Provide the [x, y] coordinate of the cell's center where the given text is located.  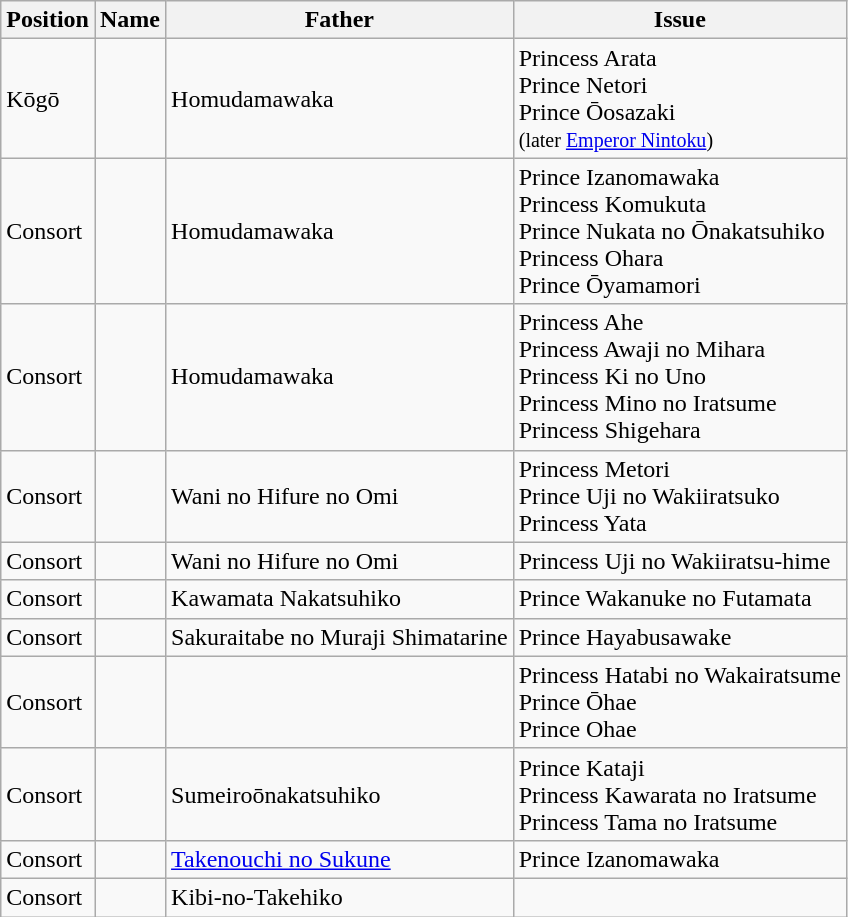
Kōgō [48, 98]
Prince Izanomawaka [680, 859]
Princess MetoriPrince Uji no WakiiratsukoPrincess Yata [680, 496]
Position [48, 20]
Princess Uji no Wakiiratsu-hime [680, 561]
Prince KatajiPrincess Kawarata no IratsumePrincess Tama no Iratsume [680, 794]
Sakuraitabe no Muraji Shimatarine [340, 637]
Issue [680, 20]
Kawamata Nakatsuhiko [340, 599]
Prince IzanomawakaPrincess KomukutaPrince Nukata no ŌnakatsuhikoPrincess OharaPrince Ōyamamori [680, 231]
Name [130, 20]
Sumeiroōnakatsuhiko [340, 794]
Princess AhePrincess Awaji no MiharaPrincess Ki no UnoPrincess Mino no IratsumePrincess Shigehara [680, 377]
Prince Wakanuke no Futamata [680, 599]
Takenouchi no Sukune [340, 859]
Princess ArataPrince NetoriPrince Ōosazaki(later Emperor Nintoku) [680, 98]
Princess Hatabi no WakairatsumePrince ŌhaePrince Ohae [680, 702]
Father [340, 20]
Kibi-no-Takehiko [340, 897]
Prince Hayabusawake [680, 637]
